Pinpoint the cell where the given text exists, returning its [X, Y] midpoint coordinate. 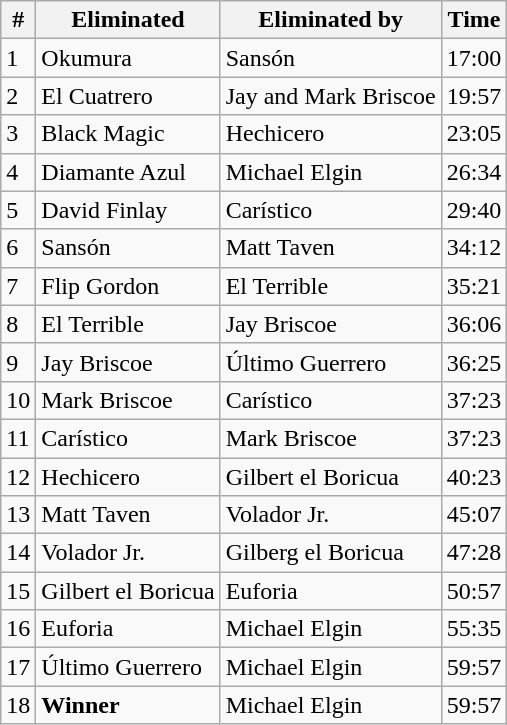
16 [18, 629]
19:57 [474, 96]
14 [18, 553]
13 [18, 515]
34:12 [474, 248]
Diamante Azul [128, 172]
17:00 [474, 58]
7 [18, 286]
23:05 [474, 134]
9 [18, 362]
11 [18, 438]
Okumura [128, 58]
3 [18, 134]
Black Magic [128, 134]
# [18, 20]
Winner [128, 705]
Eliminated [128, 20]
17 [18, 667]
18 [18, 705]
50:57 [474, 591]
5 [18, 210]
36:06 [474, 324]
6 [18, 248]
36:25 [474, 362]
8 [18, 324]
35:21 [474, 286]
Flip Gordon [128, 286]
55:35 [474, 629]
Time [474, 20]
47:28 [474, 553]
Gilberg el Boricua [330, 553]
Eliminated by [330, 20]
4 [18, 172]
2 [18, 96]
12 [18, 477]
El Cuatrero [128, 96]
1 [18, 58]
10 [18, 400]
Jay and Mark Briscoe [330, 96]
45:07 [474, 515]
29:40 [474, 210]
40:23 [474, 477]
David Finlay [128, 210]
15 [18, 591]
26:34 [474, 172]
